Determine the [x, y] coordinate at the center of the cell enclosing the given text.  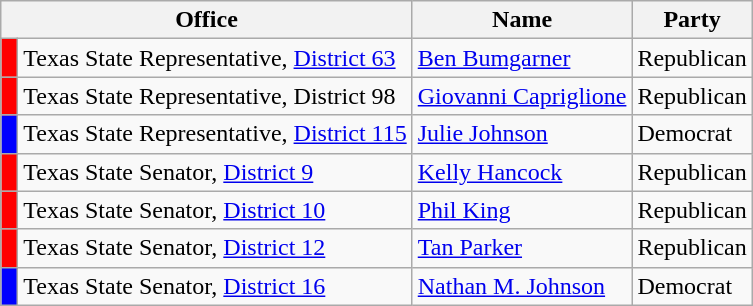
Texas State Senator, District 12 [215, 248]
Texas State Senator, District 16 [215, 286]
Texas State Representative, District 115 [215, 134]
Julie Johnson [522, 134]
Texas State Senator, District 10 [215, 210]
Name [522, 20]
Office [206, 20]
Nathan M. Johnson [522, 286]
Phil King [522, 210]
Texas State Representative, District 63 [215, 58]
Giovanni Capriglione [522, 96]
Texas State Representative, District 98 [215, 96]
Party [692, 20]
Texas State Senator, District 9 [215, 172]
Ben Bumgarner [522, 58]
Tan Parker [522, 248]
Kelly Hancock [522, 172]
